Capture the cell that displays the provided text and extract its [x, y] central coordinate. 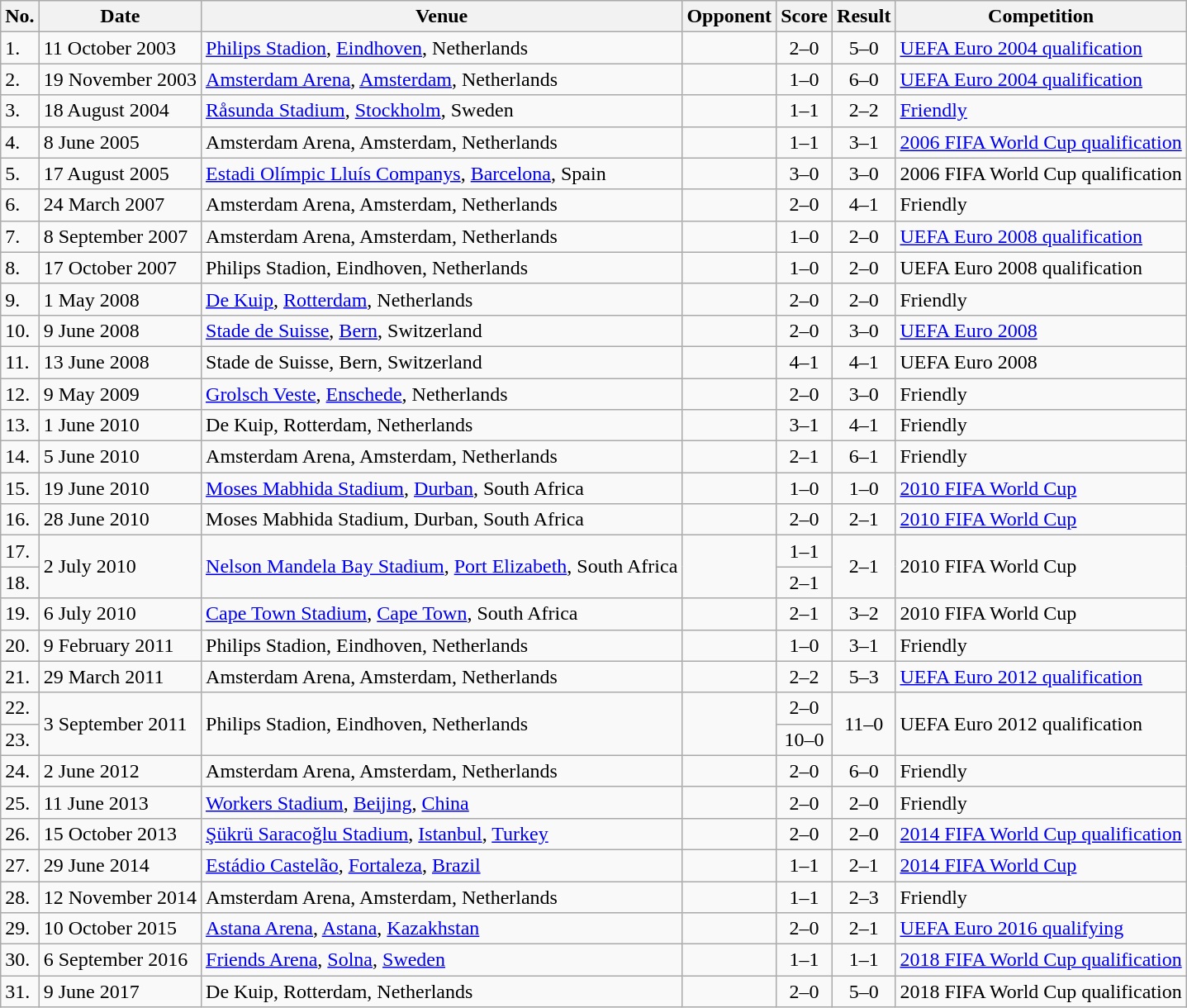
22. [20, 708]
No. [20, 17]
2. [20, 79]
Score [805, 17]
9 June 2017 [120, 991]
10 October 2015 [120, 929]
3. [20, 111]
16. [20, 520]
6. [20, 205]
9 May 2009 [120, 394]
Estádio Castelão, Fortaleza, Brazil [442, 865]
28 June 2010 [120, 520]
Estadi Olímpic Lluís Companys, Barcelona, Spain [442, 174]
28. [20, 896]
9 February 2011 [120, 645]
8 June 2005 [120, 142]
2 July 2010 [120, 567]
25. [20, 802]
Astana Arena, Astana, Kazakhstan [442, 929]
13 June 2008 [120, 362]
2014 FIFA World Cup [1041, 865]
5–3 [864, 677]
Nelson Mandela Bay Stadium, Port Elizabeth, South Africa [442, 567]
29 March 2011 [120, 677]
19. [20, 614]
17. [20, 551]
6 September 2016 [120, 960]
21. [20, 677]
4. [20, 142]
5. [20, 174]
1 May 2008 [120, 299]
3 September 2011 [120, 724]
Opponent [729, 17]
15 October 2013 [120, 834]
31. [20, 991]
12. [20, 394]
13. [20, 426]
12 November 2014 [120, 896]
Workers Stadium, Beijing, China [442, 802]
11 October 2003 [120, 48]
7. [20, 236]
8. [20, 268]
17 August 2005 [120, 174]
UEFA Euro 2016 qualifying [1041, 929]
19 June 2010 [120, 488]
17 October 2007 [120, 268]
Grolsch Veste, Enschede, Netherlands [442, 394]
29 June 2014 [120, 865]
29. [20, 929]
5 June 2010 [120, 457]
1 June 2010 [120, 426]
9 June 2008 [120, 330]
Friends Arena, Solna, Sweden [442, 960]
Competition [1041, 17]
Result [864, 17]
11. [20, 362]
9. [20, 299]
6–1 [864, 457]
11–0 [864, 724]
2 June 2012 [120, 771]
18 August 2004 [120, 111]
2–3 [864, 896]
1. [20, 48]
Cape Town Stadium, Cape Town, South Africa [442, 614]
23. [20, 739]
15. [20, 488]
20. [20, 645]
8 September 2007 [120, 236]
26. [20, 834]
10. [20, 330]
24 March 2007 [120, 205]
Date [120, 17]
2014 FIFA World Cup qualification [1041, 834]
27. [20, 865]
11 June 2013 [120, 802]
14. [20, 457]
30. [20, 960]
24. [20, 771]
10–0 [805, 739]
Şükrü Saracoğlu Stadium, Istanbul, Turkey [442, 834]
Råsunda Stadium, Stockholm, Sweden [442, 111]
19 November 2003 [120, 79]
Venue [442, 17]
3–2 [864, 614]
6 July 2010 [120, 614]
18. [20, 582]
